Scan for the cell matching the given text and deliver its [x, y] coordinate at center. 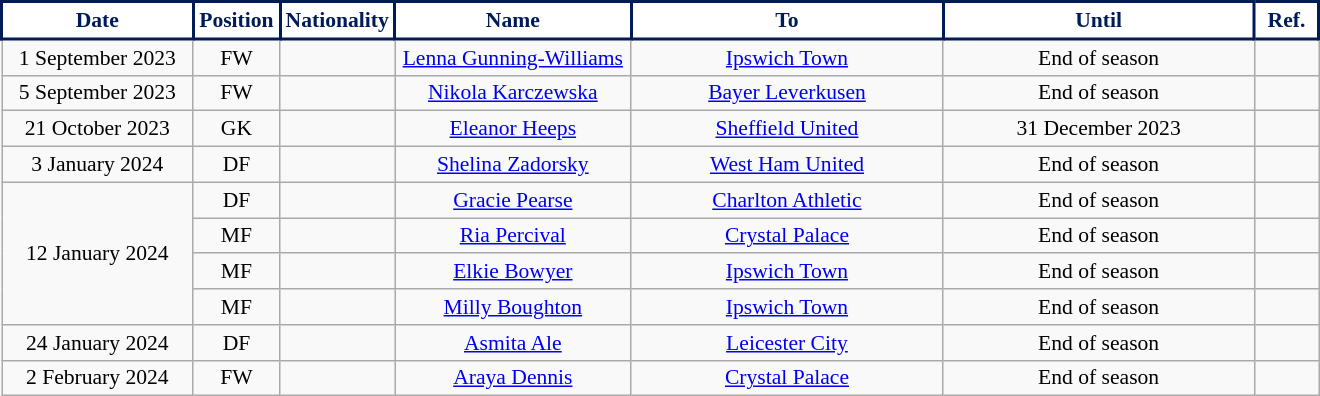
Gracie Pearse [514, 200]
Until [1099, 20]
1 September 2023 [98, 57]
Name [514, 20]
2 February 2024 [98, 378]
3 January 2024 [98, 165]
Nationality [338, 20]
Sheffield United [787, 129]
Elkie Bowyer [514, 272]
24 January 2024 [98, 343]
31 December 2023 [1099, 129]
5 September 2023 [98, 93]
GK [236, 129]
21 October 2023 [98, 129]
Position [236, 20]
Bayer Leverkusen [787, 93]
Ria Percival [514, 236]
Asmita Ale [514, 343]
Date [98, 20]
12 January 2024 [98, 253]
Shelina Zadorsky [514, 165]
West Ham United [787, 165]
Milly Boughton [514, 307]
Araya Dennis [514, 378]
Leicester City [787, 343]
Lenna Gunning-Williams [514, 57]
To [787, 20]
Ref. [1286, 20]
Nikola Karczewska [514, 93]
Eleanor Heeps [514, 129]
Charlton Athletic [787, 200]
